From the cell containing the given text, extract its center point as [x, y] coordinate. 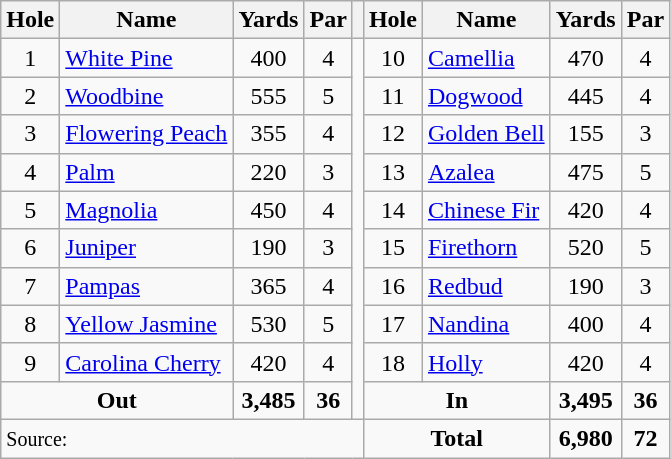
Firethorn [486, 248]
8 [30, 324]
11 [392, 96]
Pampas [146, 286]
155 [586, 134]
Juniper [146, 248]
Azalea [486, 172]
Redbud [486, 286]
White Pine [146, 58]
In [456, 400]
Total [456, 438]
14 [392, 210]
Carolina Cherry [146, 362]
450 [268, 210]
Palm [146, 172]
Holly [486, 362]
18 [392, 362]
220 [268, 172]
470 [586, 58]
Out [117, 400]
530 [268, 324]
7 [30, 286]
Flowering Peach [146, 134]
Golden Bell [486, 134]
10 [392, 58]
9 [30, 362]
Magnolia [146, 210]
3,485 [268, 400]
445 [586, 96]
Dogwood [486, 96]
3,495 [586, 400]
Source: [182, 438]
Nandina [486, 324]
Chinese Fir [486, 210]
475 [586, 172]
555 [268, 96]
1 [30, 58]
12 [392, 134]
365 [268, 286]
6,980 [586, 438]
Yellow Jasmine [146, 324]
Camellia [486, 58]
355 [268, 134]
72 [645, 438]
15 [392, 248]
16 [392, 286]
2 [30, 96]
6 [30, 248]
17 [392, 324]
13 [392, 172]
Woodbine [146, 96]
520 [586, 248]
